Extract the (x, y) coordinate from the center of the cell holding the provided text.  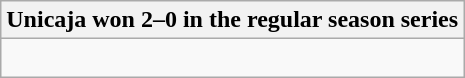
Unicaja won 2–0 in the regular season series (232, 20)
